Find where the given text appears and provide that cell's center as (X, Y) coordinate. 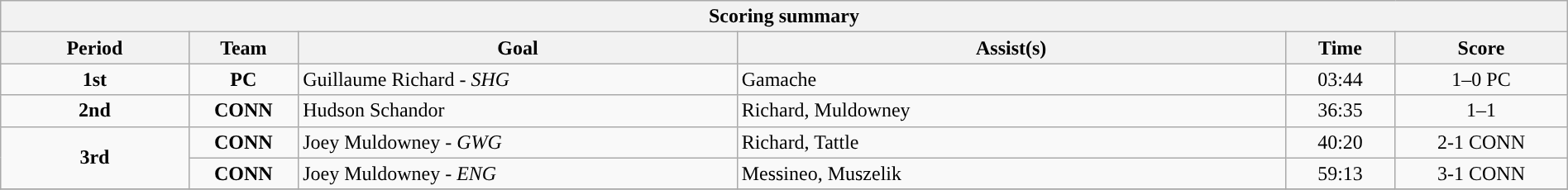
Joey Muldowney - GWG (518, 142)
Goal (518, 48)
Time (1340, 48)
Hudson Schandor (518, 111)
Richard, Muldowney (1011, 111)
Messineo, Muszelik (1011, 173)
36:35 (1340, 111)
1st (94, 79)
3-1 CONN (1481, 173)
Richard, Tattle (1011, 142)
59:13 (1340, 173)
03:44 (1340, 79)
Assist(s) (1011, 48)
Guillaume Richard - SHG (518, 79)
Team (243, 48)
2nd (94, 111)
Gamache (1011, 79)
Joey Muldowney - ENG (518, 173)
Period (94, 48)
1–1 (1481, 111)
Score (1481, 48)
PC (243, 79)
40:20 (1340, 142)
Scoring summary (784, 17)
3rd (94, 158)
1–0 PC (1481, 79)
2-1 CONN (1481, 142)
